Provide the (X, Y) coordinate of the cell's center where the given text is located.  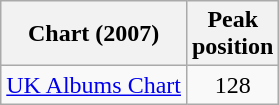
128 (232, 85)
UK Albums Chart (94, 85)
Peakposition (232, 34)
Chart (2007) (94, 34)
